For the text-containing cell, return its midpoint in [X, Y] coordinate format. 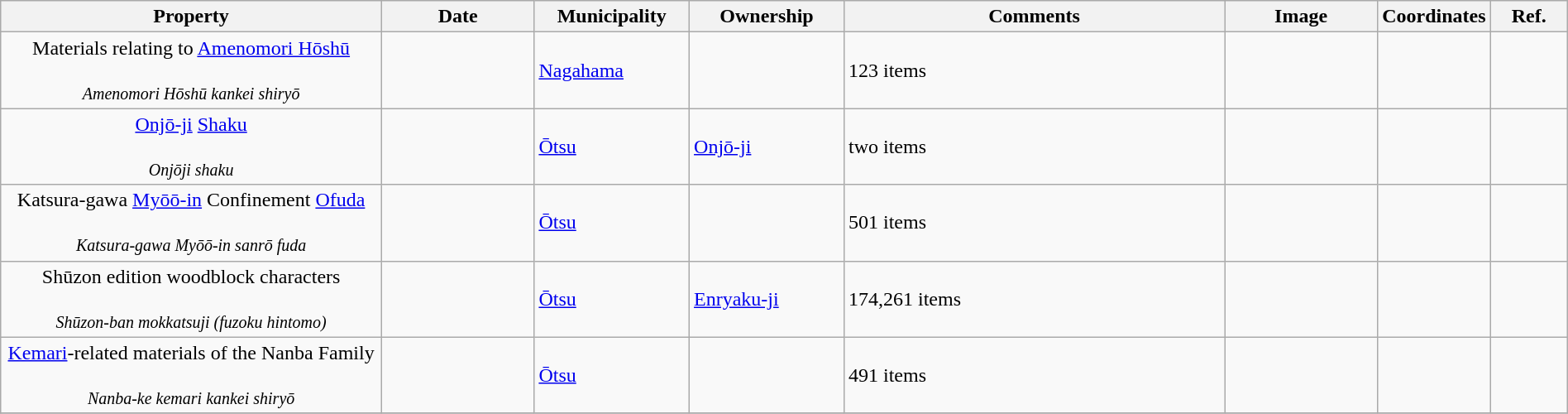
Ref. [1528, 17]
174,261 items [1034, 299]
Nagahama [612, 70]
Date [457, 17]
Property [192, 17]
Coordinates [1434, 17]
491 items [1034, 375]
Katsura-gawa Myōō-in Confinement OfudaKatsura-gawa Myōō-in sanrō fuda [192, 223]
Enryaku-ji [767, 299]
Materials relating to Amenomori HōshūAmenomori Hōshū kankei shiryō [192, 70]
Onjō-ji [767, 147]
Shūzon edition woodblock charactersShūzon-ban mokkatsuji (fuzoku hintomo) [192, 299]
Onjō-ji ShakuOnjōji shaku [192, 147]
Comments [1034, 17]
123 items [1034, 70]
Municipality [612, 17]
501 items [1034, 223]
Kemari-related materials of the Nanba FamilyNanba-ke kemari kankei shiryō [192, 375]
Image [1302, 17]
Ownership [767, 17]
two items [1034, 147]
